For the text-containing cell, return its midpoint in (X, Y) coordinate format. 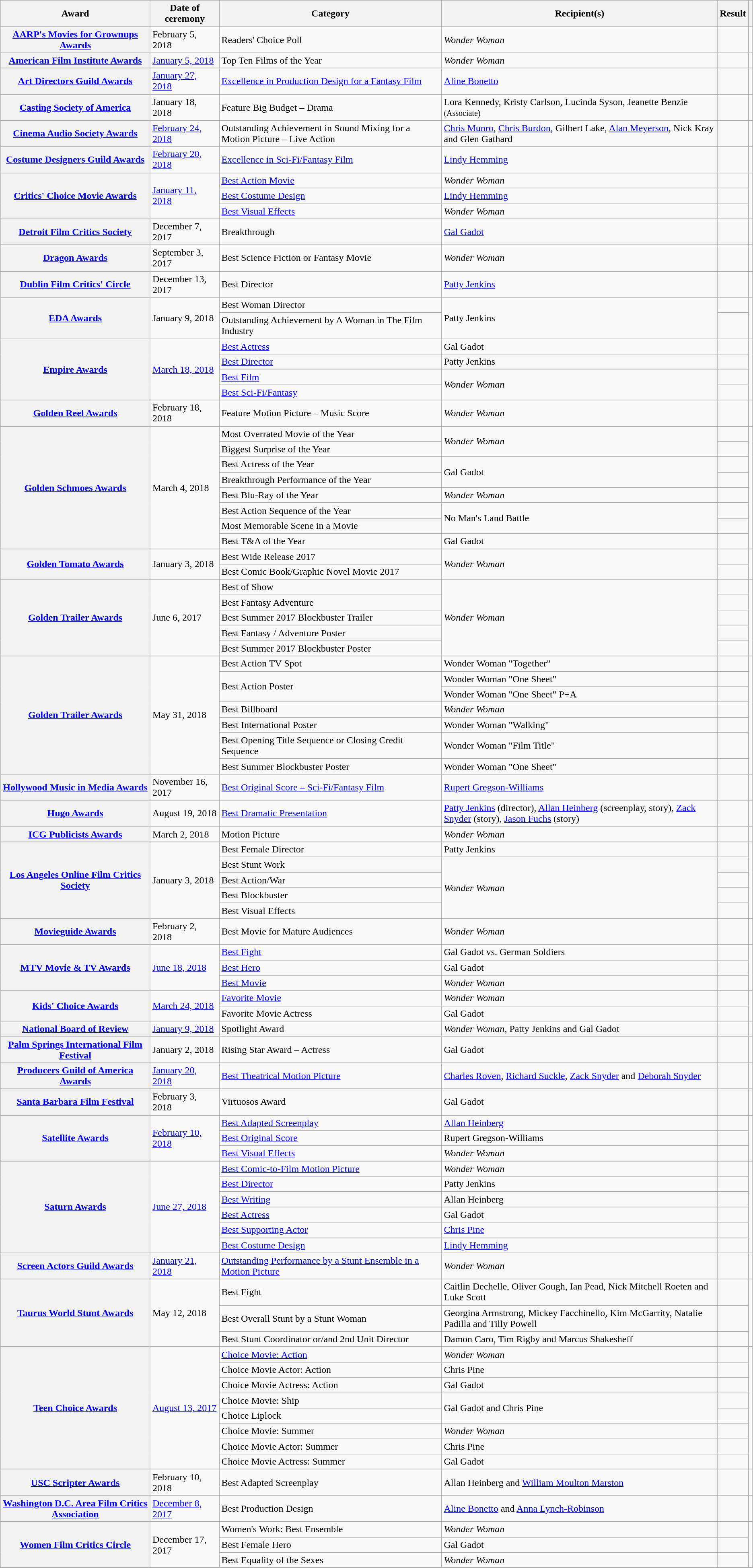
Best Action Sequence of the Year (331, 510)
June 18, 2018 (185, 968)
Best Action TV Spot (331, 664)
Teen Choice Awards (76, 1408)
EDA Awards (76, 318)
Caitlin Dechelle, Oliver Gough, Ian Pead, Nick Mitchell Roeten and Luke Scott (580, 1292)
ICG Publicists Awards (76, 834)
Best Stunt Work (331, 865)
March 4, 2018 (185, 487)
MTV Movie & TV Awards (76, 968)
Readers' Choice Poll (331, 39)
Aline Bonetto (580, 81)
Best Production Design (331, 1508)
January 2, 2018 (185, 1050)
January 5, 2018 (185, 60)
Golden Reel Awards (76, 413)
Patty Jenkins (director), Allan Heinberg (screenplay, story), Zack Snyder (story), Jason Fuchs (story) (580, 813)
December 13, 2017 (185, 284)
Best Action/War (331, 880)
Feature Big Budget – Drama (331, 107)
Kids' Choice Awards (76, 1006)
Women's Work: Best Ensemble (331, 1529)
Best Wide Release 2017 (331, 557)
Award (76, 14)
Result (733, 14)
January 18, 2018 (185, 107)
May 12, 2018 (185, 1313)
August 13, 2017 (185, 1408)
AARP's Movies for Grownups Awards (76, 39)
Critics' Choice Movie Awards (76, 196)
Costume Designers Guild Awards (76, 159)
March 18, 2018 (185, 369)
Best International Poster (331, 725)
Wonder Woman "One Sheet" P+A (580, 694)
Wonder Woman "Film Title" (580, 745)
Screen Actors Guild Awards (76, 1266)
Best T&A of the Year (331, 541)
Best Female Hero (331, 1545)
Choice Movie: Ship (331, 1400)
Choice Movie Actress: Summer (331, 1462)
Women Film Critics Circle (76, 1545)
Washington D.C. Area Film Critics Association (76, 1508)
Best Science Fiction or Fantasy Movie (331, 258)
Aline Bonetto and Anna Lynch-Robinson (580, 1508)
Best Theatrical Motion Picture (331, 1075)
February 20, 2018 (185, 159)
February 24, 2018 (185, 134)
September 3, 2017 (185, 258)
January 20, 2018 (185, 1075)
Best Action Movie (331, 180)
Best Original Score (331, 1138)
Best Female Director (331, 850)
Choice Movie: Action (331, 1354)
January 21, 2018 (185, 1266)
Satellite Awards (76, 1138)
Best Fantasy / Adventure Poster (331, 633)
November 16, 2017 (185, 787)
Top Ten Films of the Year (331, 60)
February 2, 2018 (185, 931)
December 7, 2017 (185, 232)
Recipient(s) (580, 14)
Motion Picture (331, 834)
Art Directors Guild Awards (76, 81)
Hugo Awards (76, 813)
June 6, 2017 (185, 618)
Category (331, 14)
December 17, 2017 (185, 1545)
Dublin Film Critics' Circle (76, 284)
June 27, 2018 (185, 1207)
May 31, 2018 (185, 715)
Most Overrated Movie of the Year (331, 434)
Best Comic-to-Film Motion Picture (331, 1169)
Outstanding Performance by a Stunt Ensemble in a Motion Picture (331, 1266)
Best Writing (331, 1199)
Gal Gadot and Chris Pine (580, 1408)
Choice Movie: Summer (331, 1431)
Empire Awards (76, 369)
Rising Star Award – Actress (331, 1050)
August 19, 2018 (185, 813)
Dragon Awards (76, 258)
February 3, 2018 (185, 1102)
March 2, 2018 (185, 834)
Best Original Score – Sci-Fi/Fantasy Film (331, 787)
Best of Show (331, 587)
Chris Munro, Chris Burdon, Gilbert Lake, Alan Meyerson, Nick Kray and Glen Gathard (580, 134)
Best Summer 2017 Blockbuster Trailer (331, 618)
Wonder Woman "Walking" (580, 725)
January 11, 2018 (185, 196)
Cinema Audio Society Awards (76, 134)
Wonder Woman, Patty Jenkins and Gal Gadot (580, 1029)
March 24, 2018 (185, 1006)
Breakthrough Performance of the Year (331, 480)
Best Stunt Coordinator or/and 2nd Unit Director (331, 1339)
Best Fantasy Adventure (331, 602)
January 27, 2018 (185, 81)
Choice Movie Actress: Action (331, 1385)
Best Opening Title Sequence or Closing Credit Sequence (331, 745)
National Board of Review (76, 1029)
Feature Motion Picture – Music Score (331, 413)
Golden Tomato Awards (76, 564)
Favorite Movie Actress (331, 1013)
Best Movie for Mature Audiences (331, 931)
Best Summer 2017 Blockbuster Poster (331, 648)
Choice Movie Actor: Action (331, 1370)
Palm Springs International Film Festival (76, 1050)
Charles Roven, Richard Suckle, Zack Snyder and Deborah Snyder (580, 1075)
Movieguide Awards (76, 931)
Best Sci-Fi/Fantasy (331, 392)
Wonder Woman "Together" (580, 664)
Most Memorable Scene in a Movie (331, 526)
Excellence in Production Design for a Fantasy Film (331, 81)
Breakthrough (331, 232)
Outstanding Achievement by A Woman in The Film Industry (331, 326)
Golden Schmoes Awards (76, 487)
February 5, 2018 (185, 39)
Spotlight Award (331, 1029)
February 18, 2018 (185, 413)
Best Blu-Ray of the Year (331, 495)
Best Summer Blockbuster Poster (331, 766)
Los Angeles Online Film Critics Society (76, 880)
Best Movie (331, 983)
Georgina Armstrong, Mickey Facchinello, Kim McGarrity, Natalie Padilla and Tilly Powell (580, 1318)
Best Dramatic Presentation (331, 813)
Best Hero (331, 968)
Outstanding Achievement in Sound Mixing for a Motion Picture – Live Action (331, 134)
Best Blockbuster (331, 895)
Favorite Movie (331, 998)
Producers Guild of America Awards (76, 1075)
Taurus World Stunt Awards (76, 1313)
Best Equality of the Sexes (331, 1560)
Best Film (331, 377)
Best Comic Book/Graphic Novel Movie 2017 (331, 572)
Allan Heinberg and William Moulton Marston (580, 1483)
Detroit Film Critics Society (76, 232)
USC Scripter Awards (76, 1483)
Gal Gadot vs. German Soldiers (580, 952)
Casting Society of America (76, 107)
American Film Institute Awards (76, 60)
Best Action Poster (331, 687)
Best Overall Stunt by a Stunt Woman (331, 1318)
Date of ceremony (185, 14)
Saturn Awards (76, 1207)
Best Billboard (331, 710)
Best Woman Director (331, 305)
Choice Liplock (331, 1416)
Damon Caro, Tim Rigby and Marcus Shakesheff (580, 1339)
Biggest Surprise of the Year (331, 449)
No Man's Land Battle (580, 518)
Excellence in Sci-Fi/Fantasy Film (331, 159)
Choice Movie Actor: Summer (331, 1446)
Hollywood Music in Media Awards (76, 787)
Best Actress of the Year (331, 464)
December 8, 2017 (185, 1508)
Santa Barbara Film Festival (76, 1102)
Virtuosos Award (331, 1102)
Best Supporting Actor (331, 1230)
Lora Kennedy, Kristy Carlson, Lucinda Syson, Jeanette Benzie (Associate) (580, 107)
